Identify which cell holds the provided text, then report its [X, Y] central coordinate. 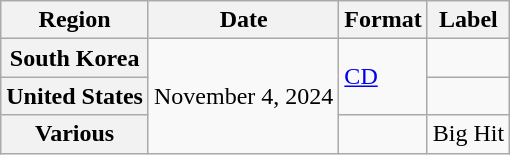
Various [75, 134]
Region [75, 20]
Big Hit [468, 134]
CD [383, 77]
Label [468, 20]
United States [75, 96]
South Korea [75, 58]
Date [243, 20]
November 4, 2024 [243, 96]
Format [383, 20]
